Identify which cell holds the provided text, then report its [x, y] central coordinate. 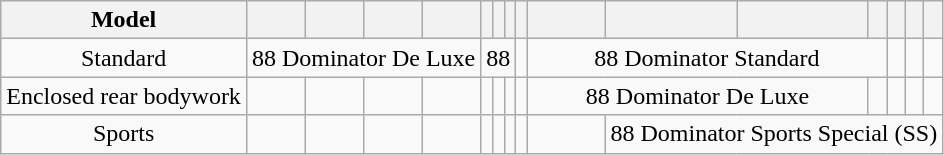
88 Dominator Sports Special (SS) [774, 134]
88 Dominator Standard [707, 58]
88 [498, 58]
Standard [124, 58]
Sports [124, 134]
Model [124, 20]
Enclosed rear bodywork [124, 96]
